Capture the cell that displays the provided text and extract its (x, y) central coordinate. 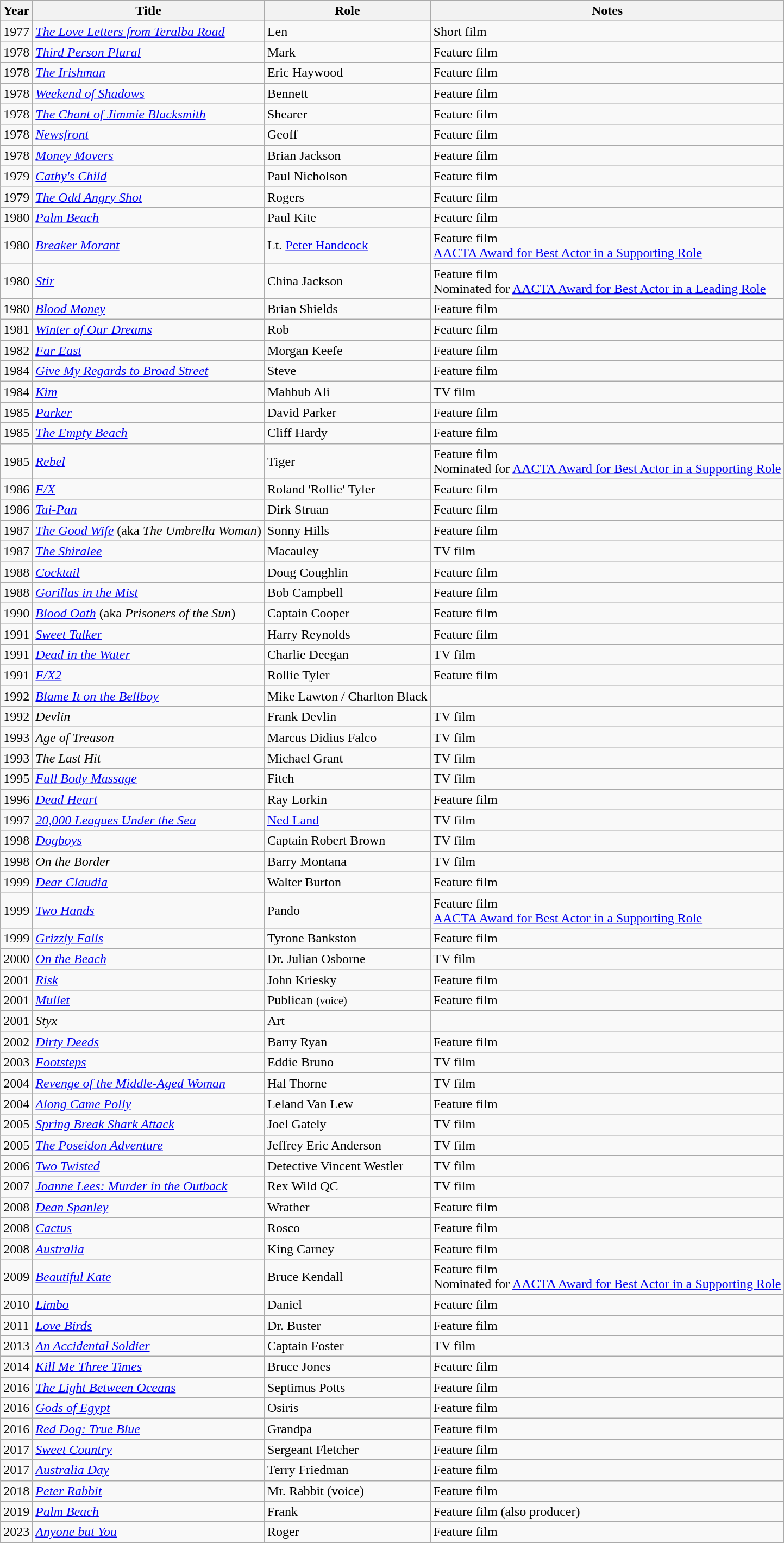
Rebel (149, 461)
2002 (16, 1042)
Osiris (347, 1408)
Dirk Struan (347, 510)
Sweet Country (149, 1450)
Pando (347, 910)
Dr. Julian Osborne (347, 959)
Marcus Didius Falco (347, 738)
The Shiralee (149, 551)
Stir (149, 280)
Morgan Keefe (347, 351)
2000 (16, 959)
Along Came Polly (149, 1104)
2011 (16, 1326)
Sergeant Fletcher (347, 1450)
Australia Day (149, 1470)
Dear Claudia (149, 882)
Len (347, 32)
The Empty Beach (149, 433)
Tiger (347, 461)
Dean Spanley (149, 1207)
Devlin (149, 717)
Beautiful Kate (149, 1276)
Grandpa (347, 1429)
Risk (149, 980)
Captain Robert Brown (347, 841)
Far East (149, 351)
1990 (16, 613)
2014 (16, 1367)
Money Movers (149, 155)
Footsteps (149, 1063)
Brian Jackson (347, 155)
Brian Shields (347, 309)
John Kriesky (347, 980)
Dr. Buster (347, 1326)
Styx (149, 1021)
Walter Burton (347, 882)
Lt. Peter Handcock (347, 246)
Captain Foster (347, 1346)
Ned Land (347, 820)
1982 (16, 351)
Third Person Plural (149, 52)
Geoff (347, 135)
Rosco (347, 1228)
Kim (149, 392)
David Parker (347, 413)
Rogers (347, 197)
Notes (607, 11)
Hal Thorne (347, 1083)
Role (347, 11)
Septimus Potts (347, 1388)
2023 (16, 1532)
Breaker Morant (149, 246)
Mark (347, 52)
Joanne Lees: Murder in the Outback (149, 1186)
The Odd Angry Shot (149, 197)
Ray Lorkin (347, 799)
Anyone but You (149, 1532)
2019 (16, 1511)
Art (347, 1021)
Red Dog: True Blue (149, 1429)
1995 (16, 779)
2010 (16, 1304)
Bob Campbell (347, 592)
Weekend of Shadows (149, 93)
Charlie Deegan (347, 655)
1977 (16, 32)
Terry Friedman (347, 1470)
Mike Lawton / Charlton Black (347, 696)
China Jackson (347, 280)
2018 (16, 1491)
Bruce Jones (347, 1367)
Dead in the Water (149, 655)
Detective Vincent Westler (347, 1166)
Captain Cooper (347, 613)
Peter Rabbit (149, 1491)
Frank (347, 1511)
2013 (16, 1346)
Paul Nicholson (347, 176)
Steve (347, 371)
Harry Reynolds (347, 634)
1997 (16, 820)
Eddie Bruno (347, 1063)
The Irishman (149, 73)
Grizzly Falls (149, 938)
Sonny Hills (347, 530)
The Love Letters from Teralba Road (149, 32)
Frank Devlin (347, 717)
Sweet Talker (149, 634)
Roger (347, 1532)
1981 (16, 330)
Joel Gately (347, 1125)
Gorillas in the Mist (149, 592)
Publican (voice) (347, 1001)
Australia (149, 1248)
The Poseidon Adventure (149, 1145)
Macauley (347, 551)
The Chant of Jimmie Blacksmith (149, 114)
2006 (16, 1166)
2003 (16, 1063)
Doug Coughlin (347, 572)
Tyrone Bankston (347, 938)
Newsfront (149, 135)
The Light Between Oceans (149, 1388)
On the Border (149, 861)
Short film (607, 32)
Daniel (347, 1304)
Dead Heart (149, 799)
Give My Regards to Broad Street (149, 371)
Title (149, 11)
Parker (149, 413)
Full Body Massage (149, 779)
2007 (16, 1186)
Blood Oath (aka Prisoners of the Sun) (149, 613)
Age of Treason (149, 738)
Michael Grant (347, 758)
Rob (347, 330)
On the Beach (149, 959)
Barry Ryan (347, 1042)
Revenge of the Middle-Aged Woman (149, 1083)
Dirty Deeds (149, 1042)
Leland Van Lew (347, 1104)
Blood Money (149, 309)
Paul Kite (347, 217)
Mahbub Ali (347, 392)
Dogboys (149, 841)
Winter of Our Dreams (149, 330)
Cactus (149, 1228)
The Last Hit (149, 758)
Bennett (347, 93)
Mr. Rabbit (voice) (347, 1491)
Rex Wild QC (347, 1186)
20,000 Leagues Under the Sea (149, 820)
Two Hands (149, 910)
Feature film (also producer) (607, 1511)
Mullet (149, 1001)
1996 (16, 799)
Gods of Egypt (149, 1408)
Bruce Kendall (347, 1276)
Cocktail (149, 572)
Blame It on the Bellboy (149, 696)
Tai-Pan (149, 510)
King Carney (347, 1248)
Year (16, 11)
F/X2 (149, 676)
Kill Me Three Times (149, 1367)
Spring Break Shark Attack (149, 1125)
Love Birds (149, 1326)
Jeffrey Eric Anderson (347, 1145)
Two Twisted (149, 1166)
2009 (16, 1276)
Shearer (347, 114)
Barry Montana (347, 861)
Wrather (347, 1207)
The Good Wife (aka The Umbrella Woman) (149, 530)
An Accidental Soldier (149, 1346)
Feature filmNominated for AACTA Award for Best Actor in a Leading Role (607, 280)
Roland 'Rollie' Tyler (347, 489)
Eric Haywood (347, 73)
Cathy's Child (149, 176)
Cliff Hardy (347, 433)
Fitch (347, 779)
Rollie Tyler (347, 676)
F/X (149, 489)
Limbo (149, 1304)
